Provide the [x, y] coordinate of the cell's center where the given text is located.  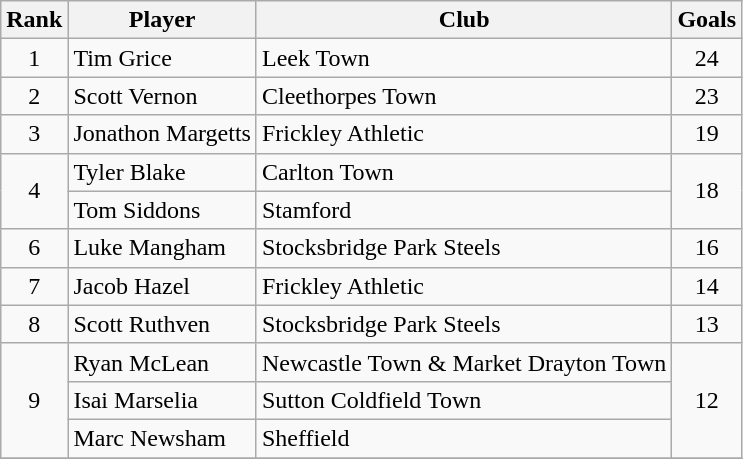
Marc Newsham [162, 438]
Cleethorpes Town [464, 96]
Isai Marselia [162, 400]
7 [34, 286]
14 [707, 286]
1 [34, 58]
Leek Town [464, 58]
Rank [34, 20]
9 [34, 400]
Stamford [464, 210]
3 [34, 134]
Ryan McLean [162, 362]
12 [707, 400]
Player [162, 20]
2 [34, 96]
Carlton Town [464, 172]
Jonathon Margetts [162, 134]
8 [34, 324]
23 [707, 96]
18 [707, 191]
19 [707, 134]
Club [464, 20]
Newcastle Town & Market Drayton Town [464, 362]
13 [707, 324]
24 [707, 58]
Jacob Hazel [162, 286]
Tyler Blake [162, 172]
6 [34, 248]
Sheffield [464, 438]
Tom Siddons [162, 210]
Goals [707, 20]
16 [707, 248]
4 [34, 191]
Luke Mangham [162, 248]
Sutton Coldfield Town [464, 400]
Tim Grice [162, 58]
Scott Vernon [162, 96]
Scott Ruthven [162, 324]
